For the text-containing cell, return its midpoint in (x, y) coordinate format. 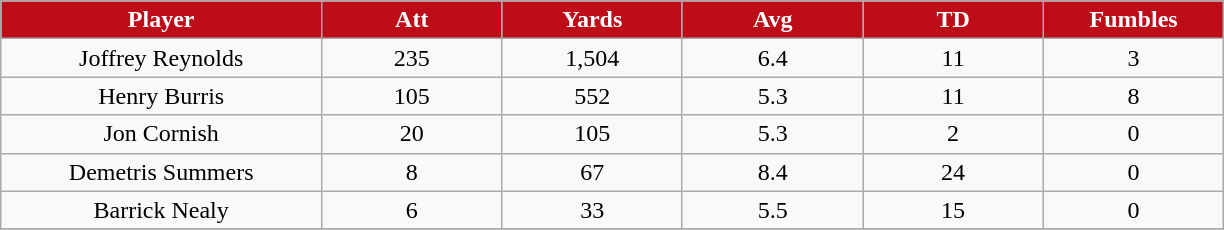
2 (953, 134)
TD (953, 20)
6.4 (772, 58)
Player (162, 20)
Demetris Summers (162, 172)
24 (953, 172)
6 (412, 210)
Att (412, 20)
Barrick Nealy (162, 210)
15 (953, 210)
Jon Cornish (162, 134)
3 (1134, 58)
67 (592, 172)
20 (412, 134)
Joffrey Reynolds (162, 58)
Henry Burris (162, 96)
5.5 (772, 210)
Avg (772, 20)
Fumbles (1134, 20)
1,504 (592, 58)
235 (412, 58)
33 (592, 210)
8.4 (772, 172)
552 (592, 96)
Yards (592, 20)
